Scan for the cell matching the given text and deliver its [X, Y] coordinate at center. 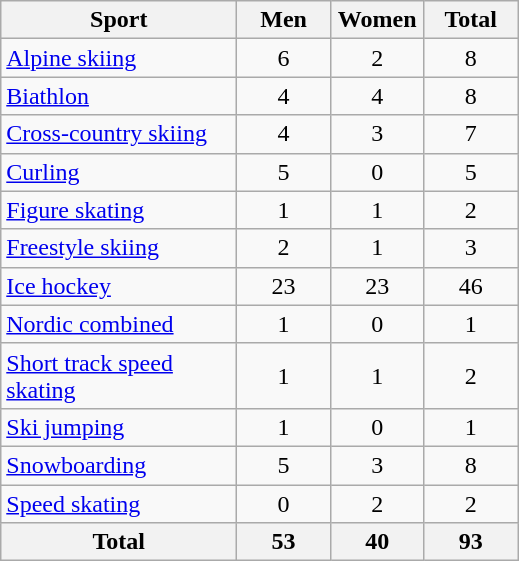
Curling [119, 172]
6 [284, 58]
Figure skating [119, 210]
Biathlon [119, 96]
Speed skating [119, 503]
7 [471, 134]
Short track speed skating [119, 376]
Cross-country skiing [119, 134]
Alpine skiing [119, 58]
Ski jumping [119, 427]
Women [377, 20]
Ice hockey [119, 286]
Nordic combined [119, 324]
46 [471, 286]
Sport [119, 20]
Freestyle skiing [119, 248]
40 [377, 542]
Men [284, 20]
93 [471, 542]
Snowboarding [119, 465]
53 [284, 542]
